Return the [x, y] coordinate for the center point of the cell that contains the specified text.  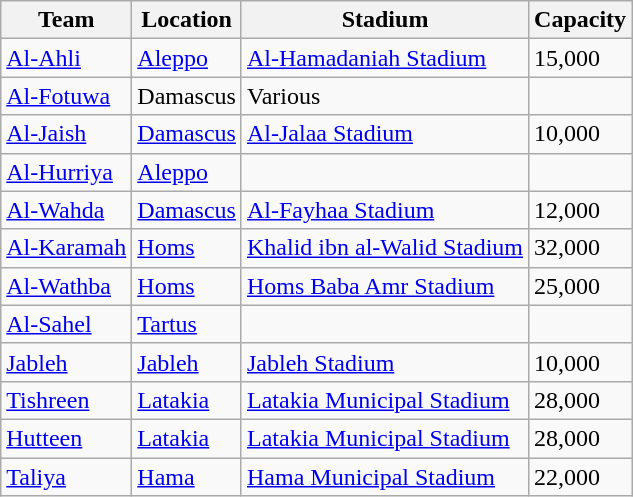
Hama [187, 477]
32,000 [580, 248]
Al-Fotuwa [66, 96]
Tartus [187, 324]
12,000 [580, 210]
Al-Hamadaniah Stadium [384, 58]
Al-Hurriya [66, 172]
Location [187, 20]
Al-Fayhaa Stadium [384, 210]
Al-Jalaa Stadium [384, 134]
Hutteen [66, 438]
Al-Sahel [66, 324]
Khalid ibn al-Walid Stadium [384, 248]
Al-Wathba [66, 286]
Homs Baba Amr Stadium [384, 286]
Al-Jaish [66, 134]
Jableh Stadium [384, 362]
Al-Ahli [66, 58]
22,000 [580, 477]
15,000 [580, 58]
Various [384, 96]
25,000 [580, 286]
Al-Wahda [66, 210]
Taliya [66, 477]
Hama Municipal Stadium [384, 477]
Team [66, 20]
Al-Karamah [66, 248]
Capacity [580, 20]
Stadium [384, 20]
Tishreen [66, 400]
